Capture the cell that displays the provided text and extract its (X, Y) central coordinate. 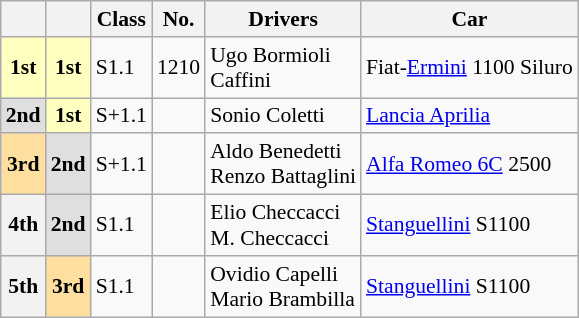
4th (24, 226)
Lancia Aprilia (470, 116)
1210 (178, 68)
Drivers (283, 19)
Alfa Romeo 6C 2500 (470, 164)
Class (122, 19)
Car (470, 19)
Sonio Coletti (283, 116)
Aldo Benedetti Renzo Battaglini (283, 164)
No. (178, 19)
5th (24, 286)
Ugo Bormioli Caffini (283, 68)
Elio Checcacci M. Checcacci (283, 226)
Ovidio Capelli Mario Brambilla (283, 286)
Fiat-Ermini 1100 Siluro (470, 68)
